Return (X, Y) of the center of cell containing provided text 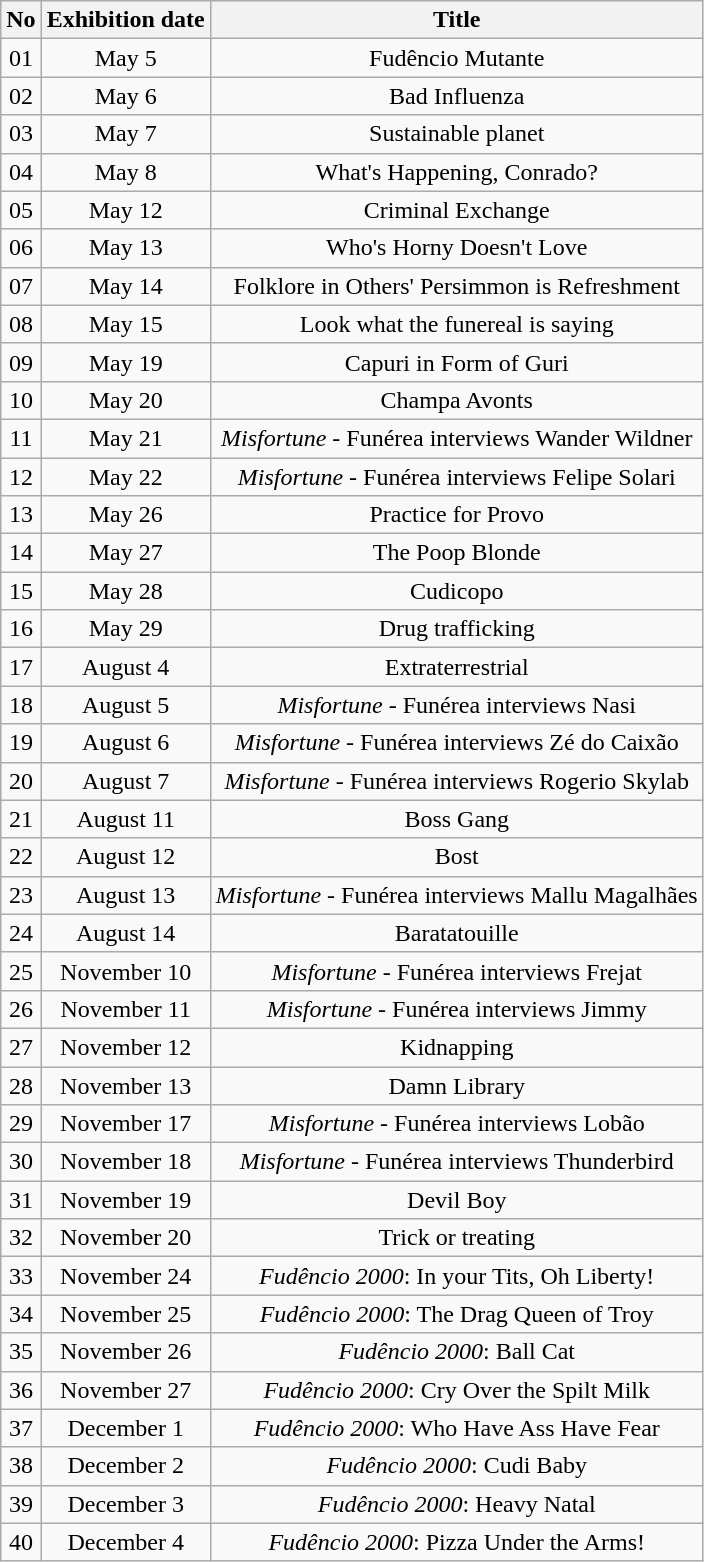
November 19 (126, 1200)
December 2 (126, 1466)
27 (21, 1047)
20 (21, 781)
30 (21, 1162)
21 (21, 819)
Baratatouille (456, 933)
13 (21, 515)
Fudêncio 2000: Cry Over the Spilt Milk (456, 1390)
November 24 (126, 1276)
December 4 (126, 1542)
35 (21, 1352)
November 18 (126, 1162)
May 27 (126, 553)
18 (21, 705)
Kidnapping (456, 1047)
November 13 (126, 1085)
Extraterrestrial (456, 667)
Fudêncio 2000: Pizza Under the Arms! (456, 1542)
November 20 (126, 1238)
26 (21, 1009)
December 3 (126, 1504)
Bost (456, 857)
09 (21, 362)
Misfortune - Funérea interviews Thunderbird (456, 1162)
Criminal Exchange (456, 210)
02 (21, 96)
28 (21, 1085)
Exhibition date (126, 20)
The Poop Blonde (456, 553)
Misfortune - Funérea interviews Lobão (456, 1124)
August 7 (126, 781)
Devil Boy (456, 1200)
24 (21, 933)
16 (21, 629)
19 (21, 743)
Misfortune - Funérea interviews Rogerio Skylab (456, 781)
November 10 (126, 971)
Practice for Provo (456, 515)
Champa Avonts (456, 400)
Misfortune - Funérea interviews Frejat (456, 971)
May 21 (126, 438)
November 12 (126, 1047)
11 (21, 438)
Fudêncio 2000: Ball Cat (456, 1352)
14 (21, 553)
Misfortune - Funérea interviews Zé do Caixão (456, 743)
Fudêncio 2000: The Drag Queen of Troy (456, 1314)
08 (21, 324)
May 13 (126, 248)
August 13 (126, 895)
August 11 (126, 819)
34 (21, 1314)
May 19 (126, 362)
November 26 (126, 1352)
No (21, 20)
May 8 (126, 172)
39 (21, 1504)
01 (21, 58)
06 (21, 248)
04 (21, 172)
May 7 (126, 134)
Look what the funereal is saying (456, 324)
Title (456, 20)
Misfortune - Funérea interviews Felipe Solari (456, 477)
November 25 (126, 1314)
August 5 (126, 705)
03 (21, 134)
August 14 (126, 933)
May 29 (126, 629)
May 5 (126, 58)
Boss Gang (456, 819)
Capuri in Form of Guri (456, 362)
Fudêncio 2000: Cudi Baby (456, 1466)
May 26 (126, 515)
August 4 (126, 667)
33 (21, 1276)
37 (21, 1428)
Cudicopo (456, 591)
November 11 (126, 1009)
10 (21, 400)
15 (21, 591)
38 (21, 1466)
40 (21, 1542)
Bad Influenza (456, 96)
05 (21, 210)
Damn Library (456, 1085)
May 14 (126, 286)
07 (21, 286)
May 22 (126, 477)
August 6 (126, 743)
December 1 (126, 1428)
May 15 (126, 324)
22 (21, 857)
12 (21, 477)
Who's Horny Doesn't Love (456, 248)
31 (21, 1200)
Misfortune - Funérea interviews Wander Wildner (456, 438)
May 28 (126, 591)
November 17 (126, 1124)
Fudêncio 2000: Heavy Natal (456, 1504)
May 6 (126, 96)
May 20 (126, 400)
32 (21, 1238)
Fudêncio Mutante (456, 58)
Sustainable planet (456, 134)
May 12 (126, 210)
23 (21, 895)
Fudêncio 2000: In your Tits, Oh Liberty! (456, 1276)
August 12 (126, 857)
What's Happening, Conrado? (456, 172)
29 (21, 1124)
Misfortune - Funérea interviews Jimmy (456, 1009)
36 (21, 1390)
17 (21, 667)
Misfortune - Funérea interviews Mallu Magalhães (456, 895)
Trick or treating (456, 1238)
25 (21, 971)
Fudêncio 2000: Who Have Ass Have Fear (456, 1428)
November 27 (126, 1390)
Drug trafficking (456, 629)
Folklore in Others' Persimmon is Refreshment (456, 286)
Misfortune - Funérea interviews Nasi (456, 705)
